Scan for the cell matching the given text and deliver its [x, y] coordinate at center. 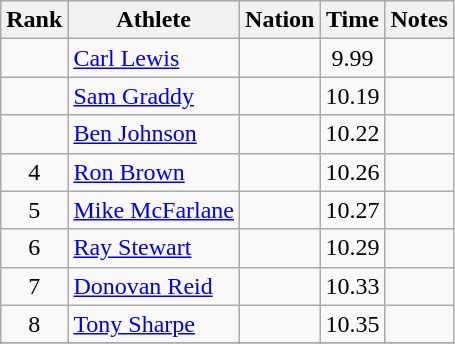
10.22 [352, 134]
10.33 [352, 286]
5 [34, 210]
Ben Johnson [154, 134]
10.27 [352, 210]
10.19 [352, 96]
Tony Sharpe [154, 324]
Mike McFarlane [154, 210]
Carl Lewis [154, 58]
7 [34, 286]
Time [352, 20]
10.26 [352, 172]
Donovan Reid [154, 286]
Ron Brown [154, 172]
Athlete [154, 20]
8 [34, 324]
Ray Stewart [154, 248]
Notes [419, 20]
Nation [280, 20]
10.29 [352, 248]
10.35 [352, 324]
4 [34, 172]
Rank [34, 20]
9.99 [352, 58]
Sam Graddy [154, 96]
6 [34, 248]
